Search for the cell housing the specified text and yield its [X, Y] center coordinate. 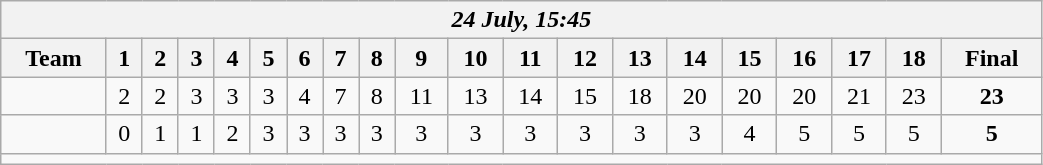
Team [54, 58]
17 [860, 58]
0 [124, 134]
24 July, 15:45 [522, 20]
12 [586, 58]
10 [476, 58]
9 [422, 58]
Final [992, 58]
16 [804, 58]
6 [305, 58]
21 [860, 96]
